Output the (x, y) coordinate of the center of the cell containing the given text.  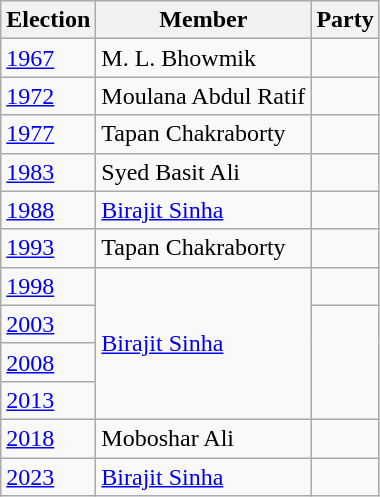
Election (48, 20)
Moboshar Ali (204, 438)
1988 (48, 210)
1967 (48, 58)
1998 (48, 286)
2003 (48, 324)
1983 (48, 172)
1972 (48, 96)
Member (204, 20)
2023 (48, 477)
2018 (48, 438)
2013 (48, 400)
Moulana Abdul Ratif (204, 96)
1993 (48, 248)
Party (345, 20)
2008 (48, 362)
Syed Basit Ali (204, 172)
1977 (48, 134)
M. L. Bhowmik (204, 58)
